From the cell containing the given text, extract its center point as (x, y) coordinate. 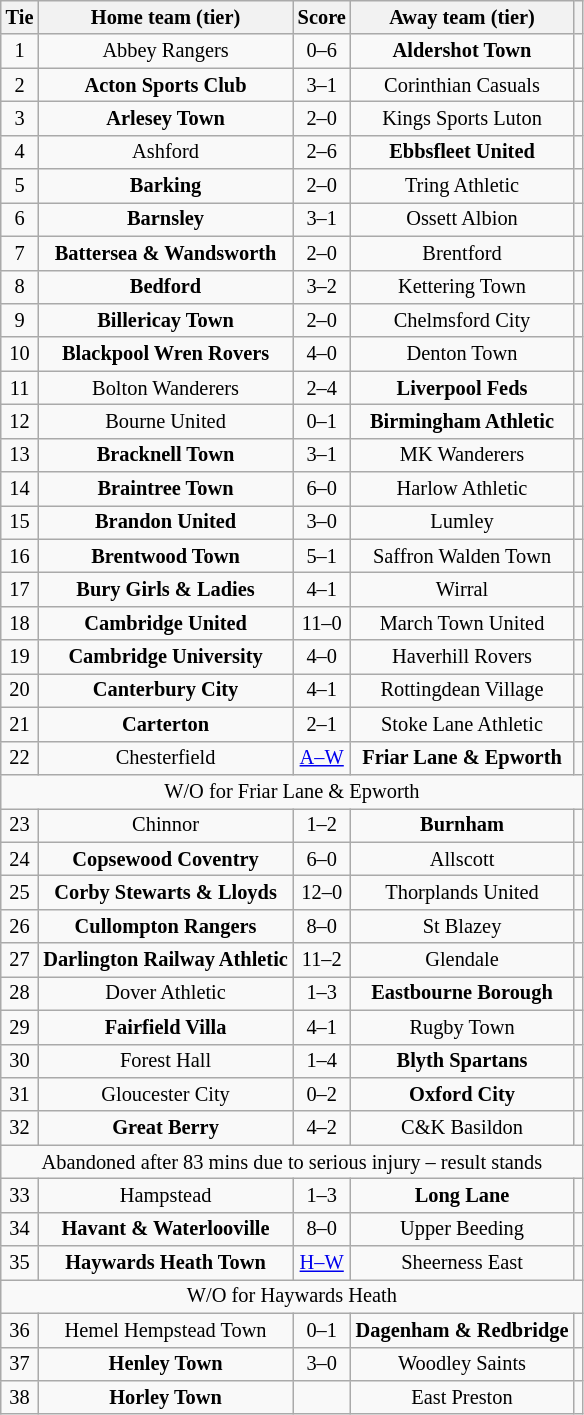
32 (20, 1128)
11–0 (322, 623)
Arlesey Town (165, 118)
Henley Town (165, 1364)
Rugby Town (462, 1027)
Blyth Spartans (462, 1061)
Aldershot Town (462, 51)
21 (20, 724)
Score (322, 17)
Billericay Town (165, 320)
4–2 (322, 1128)
Gloucester City (165, 1094)
Great Berry (165, 1128)
Ebbsfleet United (462, 152)
Brentford (462, 253)
Home team (tier) (165, 17)
Ossett Albion (462, 219)
Allscott (462, 859)
Away team (tier) (462, 17)
Thorplands United (462, 892)
22 (20, 758)
Lumley (462, 522)
28 (20, 993)
Woodley Saints (462, 1364)
1–2 (322, 825)
Burnham (462, 825)
Abbey Rangers (165, 51)
Ashford (165, 152)
9 (20, 320)
37 (20, 1364)
Cullompton Rangers (165, 926)
Eastbourne Borough (462, 993)
Canterbury City (165, 690)
W/O for Friar Lane & Epworth (292, 791)
24 (20, 859)
Stoke Lane Athletic (462, 724)
38 (20, 1397)
2–1 (322, 724)
34 (20, 1229)
East Preston (462, 1397)
20 (20, 690)
Braintree Town (165, 489)
Sheerness East (462, 1263)
MK Wanderers (462, 455)
W/O for Haywards Heath (292, 1296)
5 (20, 186)
Havant & Waterlooville (165, 1229)
Kettering Town (462, 287)
Darlington Railway Athletic (165, 960)
Chesterfield (165, 758)
4 (20, 152)
5–1 (322, 556)
Abandoned after 83 mins due to serious injury – result stands (292, 1162)
27 (20, 960)
18 (20, 623)
Bracknell Town (165, 455)
St Blazey (462, 926)
Fairfield Villa (165, 1027)
Blackpool Wren Rovers (165, 354)
Dover Athletic (165, 993)
H–W (322, 1263)
Cambridge University (165, 657)
Friar Lane & Epworth (462, 758)
Liverpool Feds (462, 388)
Carterton (165, 724)
14 (20, 489)
1 (20, 51)
19 (20, 657)
7 (20, 253)
11 (20, 388)
Haywards Heath Town (165, 1263)
35 (20, 1263)
8 (20, 287)
Upper Beeding (462, 1229)
11–2 (322, 960)
Rottingdean Village (462, 690)
2 (20, 85)
Birmingham Athletic (462, 421)
Hampstead (165, 1195)
30 (20, 1061)
Oxford City (462, 1094)
Tie (20, 17)
0–6 (322, 51)
Chinnor (165, 825)
15 (20, 522)
Bourne United (165, 421)
Forest Hall (165, 1061)
Denton Town (462, 354)
Cambridge United (165, 623)
Corby Stewarts & Lloyds (165, 892)
Acton Sports Club (165, 85)
Chelmsford City (462, 320)
Brentwood Town (165, 556)
Harlow Athletic (462, 489)
Barking (165, 186)
Bolton Wanderers (165, 388)
36 (20, 1330)
Tring Athletic (462, 186)
Kings Sports Luton (462, 118)
3–2 (322, 287)
12–0 (322, 892)
17 (20, 589)
6 (20, 219)
2–4 (322, 388)
12 (20, 421)
25 (20, 892)
C&K Basildon (462, 1128)
Brandon United (165, 522)
Bury Girls & Ladies (165, 589)
Bedford (165, 287)
13 (20, 455)
March Town United (462, 623)
Horley Town (165, 1397)
Dagenham & Redbridge (462, 1330)
1–4 (322, 1061)
26 (20, 926)
Saffron Walden Town (462, 556)
16 (20, 556)
23 (20, 825)
31 (20, 1094)
29 (20, 1027)
33 (20, 1195)
Haverhill Rovers (462, 657)
Long Lane (462, 1195)
10 (20, 354)
Copsewood Coventry (165, 859)
Barnsley (165, 219)
Hemel Hempstead Town (165, 1330)
Wirral (462, 589)
0–2 (322, 1094)
2–6 (322, 152)
Glendale (462, 960)
Corinthian Casuals (462, 85)
Battersea & Wandsworth (165, 253)
3 (20, 118)
A–W (322, 758)
